Search for the cell housing the specified text and yield its (x, y) center coordinate. 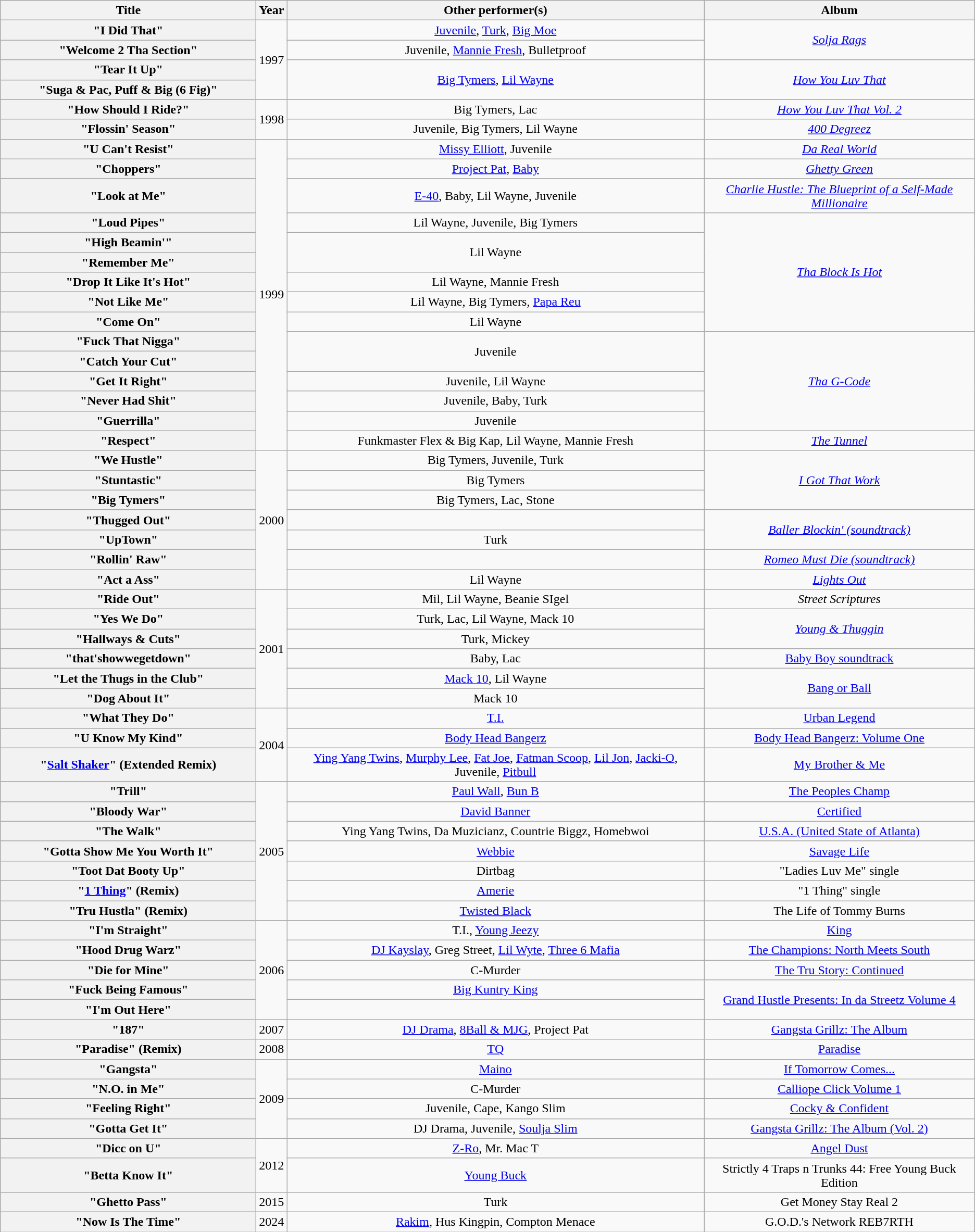
"Flossin' Season" (128, 129)
Get Money Stay Real 2 (840, 1202)
"Catch Your Cut" (128, 361)
The Peoples Champ (840, 791)
Bang or Ball (840, 688)
"Not Like Me" (128, 302)
"UpTown" (128, 539)
Certified (840, 811)
Maino (496, 1069)
Album (840, 10)
TQ (496, 1049)
"Suga & Pac, Puff & Big (6 Fig)" (128, 90)
"Dicc on U" (128, 1148)
DJ Drama, Juvenile, Soulja Slim (496, 1128)
"High Beamin'" (128, 242)
2008 (272, 1049)
Baby, Lac (496, 659)
"Rollin' Raw" (128, 559)
"I Did That" (128, 30)
T.I., Young Jeezy (496, 931)
Baller Blockin' (soundtrack) (840, 530)
2001 (272, 649)
"The Walk" (128, 831)
2005 (272, 851)
Mack 10, Lil Wayne (496, 678)
"Tru Hustla" (Remix) (128, 911)
Lights Out (840, 580)
Calliope Click Volume 1 (840, 1089)
Big Tymers, Juvenile, Turk (496, 460)
"Yes We Do" (128, 619)
Mack 10 (496, 698)
"Paradise" (Remix) (128, 1049)
Savage Life (840, 851)
"Fuck That Nigga" (128, 342)
"Betta Know It" (128, 1175)
Twisted Black (496, 911)
Juvenile, Cape, Kango Slim (496, 1109)
The Champions: North Meets South (840, 950)
Strictly 4 Traps n Trunks 44: Free Young Buck Edition (840, 1175)
"that'showwegetdown" (128, 659)
Big Tymers, Lil Wayne (496, 80)
Rakim, Hus Kingpin, Compton Menace (496, 1222)
"Come On" (128, 322)
Angel Dust (840, 1148)
Dirtbag (496, 871)
"187" (128, 1029)
The Tunnel (840, 441)
Da Real World (840, 149)
"Trill" (128, 791)
My Brother & Me (840, 764)
"I'm Straight" (128, 931)
"Welcome 2 Tha Section" (128, 50)
Missy Elliott, Juvenile (496, 149)
The Life of Tommy Burns (840, 911)
Paul Wall, Bun B (496, 791)
"1 Thing" (Remix) (128, 890)
"Act a Ass" (128, 580)
Z-Ro, Mr. Mac T (496, 1148)
"Loud Pipes" (128, 222)
DJ Kayslay, Greg Street, Lil Wyte, Three 6 Mafia (496, 950)
"Let the Thugs in the Club" (128, 678)
Grand Hustle Presents: In da Streetz Volume 4 (840, 1000)
2004 (272, 745)
Ying Yang Twins, Da Muzicianz, Countrie Biggz, Homebwoi (496, 831)
DJ Drama, 8Ball & MJG, Project Pat (496, 1029)
Gangsta Grillz: The Album (Vol. 2) (840, 1128)
Juvenile, Lil Wayne (496, 381)
Big Tymers (496, 480)
"Hood Drug Warz" (128, 950)
2015 (272, 1202)
Juvenile, Turk, Big Moe (496, 30)
"How Should I Ride?" (128, 109)
"Ghetto Pass" (128, 1202)
"Stuntastic" (128, 480)
"Now Is The Time" (128, 1222)
"Fuck Being Famous" (128, 990)
"Dog About It" (128, 698)
"Thugged Out" (128, 520)
Charlie Hustle: The Blueprint of a Self-Made Millionaire (840, 196)
Young & Thuggin (840, 629)
"Toot Dat Booty Up" (128, 871)
How You Luv That (840, 80)
Street Scriptures (840, 599)
2012 (272, 1165)
Romeo Must Die (soundtrack) (840, 559)
Year (272, 10)
"Gotta Show Me You Worth It" (128, 851)
1997 (272, 60)
"Get It Right" (128, 381)
Tha G-Code (840, 381)
Urban Legend (840, 718)
How You Luv That Vol. 2 (840, 109)
Juvenile, Baby, Turk (496, 401)
2024 (272, 1222)
Big Tymers, Lac, Stone (496, 500)
U.S.A. (United State of Atlanta) (840, 831)
T.I. (496, 718)
"Ride Out" (128, 599)
The Tru Story: Continued (840, 970)
"Remember Me" (128, 262)
King (840, 931)
Ghetty Green (840, 169)
David Banner (496, 811)
"Hallways & Cuts" (128, 639)
"Never Had Shit" (128, 401)
"Gotta Get It" (128, 1128)
Young Buck (496, 1175)
"Feeling Right" (128, 1109)
400 Degreez (840, 129)
Other performer(s) (496, 10)
Tha Block Is Hot (840, 272)
Body Head Bangerz: Volume One (840, 738)
Juvenile, Big Tymers, Lil Wayne (496, 129)
"U Can't Resist" (128, 149)
E-40, Baby, Lil Wayne, Juvenile (496, 196)
Big Kuntry King (496, 990)
"Bloody War" (128, 811)
Lil Wayne, Juvenile, Big Tymers (496, 222)
2007 (272, 1029)
"Drop It Like It's Hot" (128, 282)
"Respect" (128, 441)
Body Head Bangerz (496, 738)
Title (128, 10)
Funkmaster Flex & Big Kap, Lil Wayne, Mannie Fresh (496, 441)
Turk, Mickey (496, 639)
2006 (272, 970)
Ying Yang Twins, Murphy Lee, Fat Joe, Fatman Scoop, Lil Jon, Jacki-O, Juvenile, Pitbull (496, 764)
"Gangsta" (128, 1069)
Mil, Lil Wayne, Beanie SIgel (496, 599)
"Guerrilla" (128, 421)
Baby Boy soundtrack (840, 659)
Turk, Lac, Lil Wayne, Mack 10 (496, 619)
Lil Wayne, Mannie Fresh (496, 282)
Solja Rags (840, 40)
"I'm Out Here" (128, 1010)
"Ladies Luv Me" single (840, 871)
Gangsta Grillz: The Album (840, 1029)
Big Tymers, Lac (496, 109)
If Tomorrow Comes... (840, 1069)
"Big Tymers" (128, 500)
Webbie (496, 851)
"Salt Shaker" (Extended Remix) (128, 764)
1998 (272, 119)
2000 (272, 520)
Juvenile, Mannie Fresh, Bulletproof (496, 50)
"1 Thing" single (840, 890)
"Choppers" (128, 169)
Project Pat, Baby (496, 169)
1999 (272, 295)
"Look at Me" (128, 196)
G.O.D.'s Network REB7RTH (840, 1222)
Lil Wayne, Big Tymers, Papa Reu (496, 302)
"What They Do" (128, 718)
I Got That Work (840, 480)
Cocky & Confident (840, 1109)
"U Know My Kind" (128, 738)
"N.O. in Me" (128, 1089)
"We Hustle" (128, 460)
"Tear It Up" (128, 70)
"Die for Mine" (128, 970)
2009 (272, 1099)
Amerie (496, 890)
Paradise (840, 1049)
